Capture the cell that displays the provided text and extract its (X, Y) central coordinate. 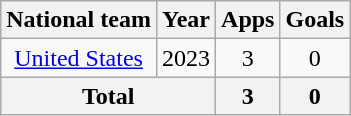
2023 (186, 58)
Year (186, 20)
Goals (315, 20)
Total (108, 96)
Apps (248, 20)
United States (79, 58)
National team (79, 20)
